Locate the cell with the specified text and output its [X, Y] center coordinate. 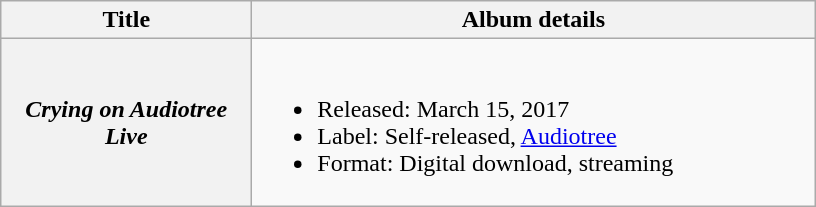
Title [126, 20]
Released: March 15, 2017Label: Self-released, AudiotreeFormat: Digital download, streaming [534, 122]
Album details [534, 20]
Crying on Audiotree Live [126, 122]
